Find where the given text appears and provide that cell's center as [X, Y] coordinate. 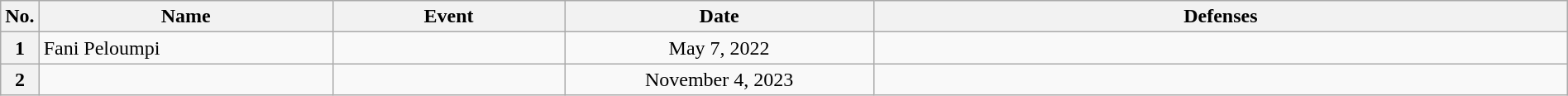
November 4, 2023 [719, 79]
Defenses [1221, 17]
2 [20, 79]
Event [448, 17]
Date [719, 17]
1 [20, 48]
Fani Peloumpi [185, 48]
Name [185, 17]
May 7, 2022 [719, 48]
No. [20, 17]
